Pinpoint the cell where the given text exists, returning its (X, Y) midpoint coordinate. 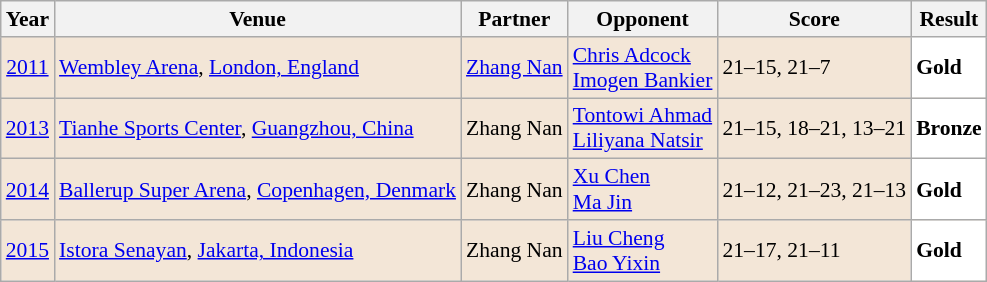
Year (28, 19)
21–15, 21–7 (814, 68)
Chris Adcock Imogen Bankier (643, 68)
21–12, 21–23, 21–13 (814, 190)
Venue (258, 19)
Result (949, 19)
2013 (28, 128)
Xu Chen Ma Jin (643, 190)
Liu Cheng Bao Yixin (643, 250)
Opponent (643, 19)
Wembley Arena, London, England (258, 68)
Partner (514, 19)
Score (814, 19)
Ballerup Super Arena, Copenhagen, Denmark (258, 190)
Tontowi Ahmad Liliyana Natsir (643, 128)
2015 (28, 250)
21–15, 18–21, 13–21 (814, 128)
Tianhe Sports Center, Guangzhou, China (258, 128)
2011 (28, 68)
Istora Senayan, Jakarta, Indonesia (258, 250)
2014 (28, 190)
Bronze (949, 128)
21–17, 21–11 (814, 250)
